From the cell containing the given text, extract its center point as (X, Y) coordinate. 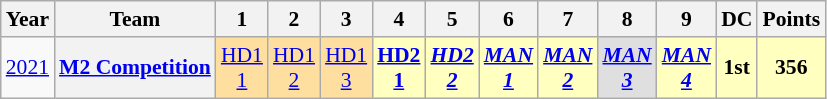
1 (242, 19)
HD22 (452, 68)
MAN4 (686, 68)
MAN3 (626, 68)
2 (294, 19)
MAN2 (568, 68)
5 (452, 19)
2021 (28, 68)
Team (135, 19)
HD13 (346, 68)
MAN1 (508, 68)
M2 Competition (135, 68)
3 (346, 19)
8 (626, 19)
Year (28, 19)
6 (508, 19)
HD21 (398, 68)
356 (791, 68)
Points (791, 19)
HD11 (242, 68)
7 (568, 19)
HD12 (294, 68)
9 (686, 19)
4 (398, 19)
1st (736, 68)
DC (736, 19)
